Determine the [x, y] coordinate at the center of the cell enclosing the given text.  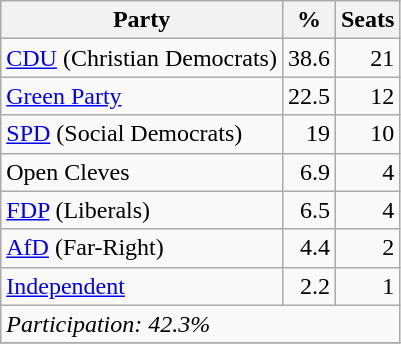
2.2 [308, 286]
CDU (Christian Democrats) [142, 58]
Participation: 42.3% [200, 324]
Seats [367, 20]
4.4 [308, 248]
SPD (Social Democrats) [142, 134]
38.6 [308, 58]
Green Party [142, 96]
10 [367, 134]
1 [367, 286]
6.5 [308, 210]
19 [308, 134]
22.5 [308, 96]
AfD (Far-Right) [142, 248]
21 [367, 58]
% [308, 20]
2 [367, 248]
Open Cleves [142, 172]
Independent [142, 286]
FDP (Liberals) [142, 210]
6.9 [308, 172]
12 [367, 96]
Party [142, 20]
